For the text-containing cell, return its midpoint in (x, y) coordinate format. 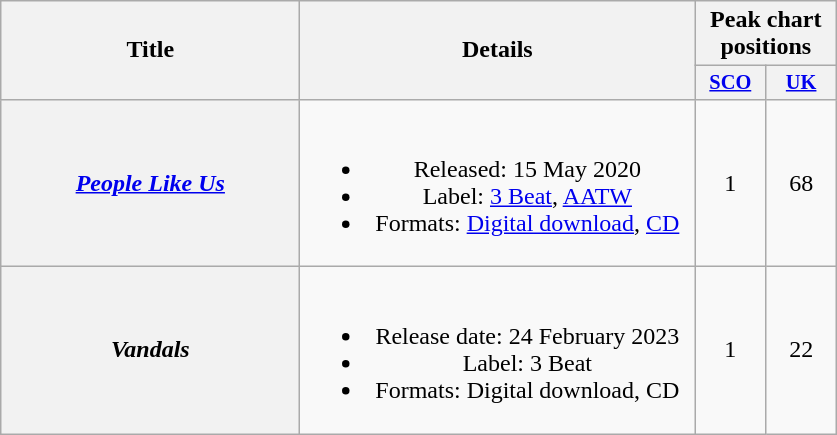
Release date: 24 February 2023Label: 3 BeatFormats: Digital download, CD (498, 350)
Title (150, 50)
Peak chart positions (766, 34)
68 (802, 182)
UK (802, 83)
Released: 15 May 2020Label: 3 Beat, AATWFormats: Digital download, CD (498, 182)
SCO (730, 83)
People Like Us (150, 182)
Vandals (150, 350)
Details (498, 50)
22 (802, 350)
